Return (X, Y) of the center of cell containing provided text 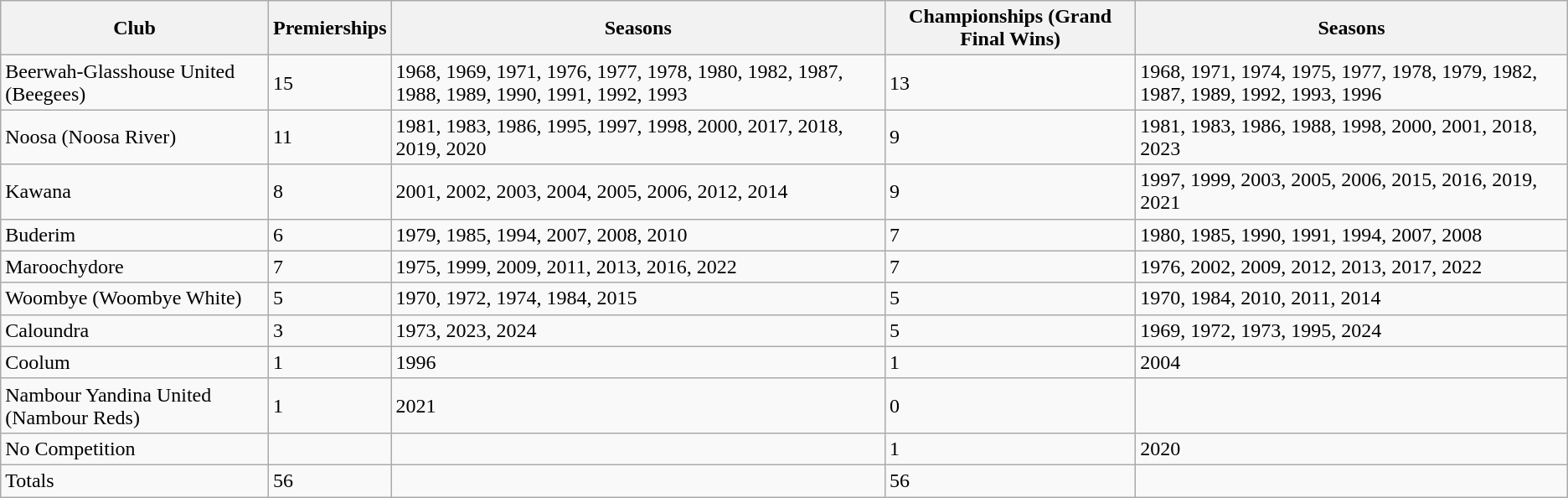
Coolum (135, 362)
13 (1010, 82)
11 (330, 137)
1970, 1972, 1974, 1984, 2015 (638, 298)
1969, 1972, 1973, 1995, 2024 (1352, 330)
1979, 1985, 1994, 2007, 2008, 2010 (638, 235)
8 (330, 191)
2001, 2002, 2003, 2004, 2005, 2006, 2012, 2014 (638, 191)
Maroochydore (135, 267)
1980, 1985, 1990, 1991, 1994, 2007, 2008 (1352, 235)
No Competition (135, 449)
1981, 1983, 1986, 1988, 1998, 2000, 2001, 2018, 2023 (1352, 137)
0 (1010, 406)
Championships (Grand Final Wins) (1010, 29)
3 (330, 330)
Noosa (Noosa River) (135, 137)
2020 (1352, 449)
1968, 1969, 1971, 1976, 1977, 1978, 1980, 1982, 1987, 1988, 1989, 1990, 1991, 1992, 1993 (638, 82)
1981, 1983, 1986, 1995, 1997, 1998, 2000, 2017, 2018, 2019, 2020 (638, 137)
1976, 2002, 2009, 2012, 2013, 2017, 2022 (1352, 267)
2021 (638, 406)
1970, 1984, 2010, 2011, 2014 (1352, 298)
1997, 1999, 2003, 2005, 2006, 2015, 2016, 2019, 2021 (1352, 191)
1975, 1999, 2009, 2011, 2013, 2016, 2022 (638, 267)
Nambour Yandina United (Nambour Reds) (135, 406)
Premierships (330, 29)
15 (330, 82)
Buderim (135, 235)
2004 (1352, 362)
Kawana (135, 191)
Beerwah-Glasshouse United (Beegees) (135, 82)
6 (330, 235)
1968, 1971, 1974, 1975, 1977, 1978, 1979, 1982, 1987, 1989, 1992, 1993, 1996 (1352, 82)
1973, 2023, 2024 (638, 330)
Caloundra (135, 330)
Club (135, 29)
1996 (638, 362)
Woombye (Woombye White) (135, 298)
Totals (135, 480)
